Return the (X, Y) coordinate for the center point of the cell that contains the specified text.  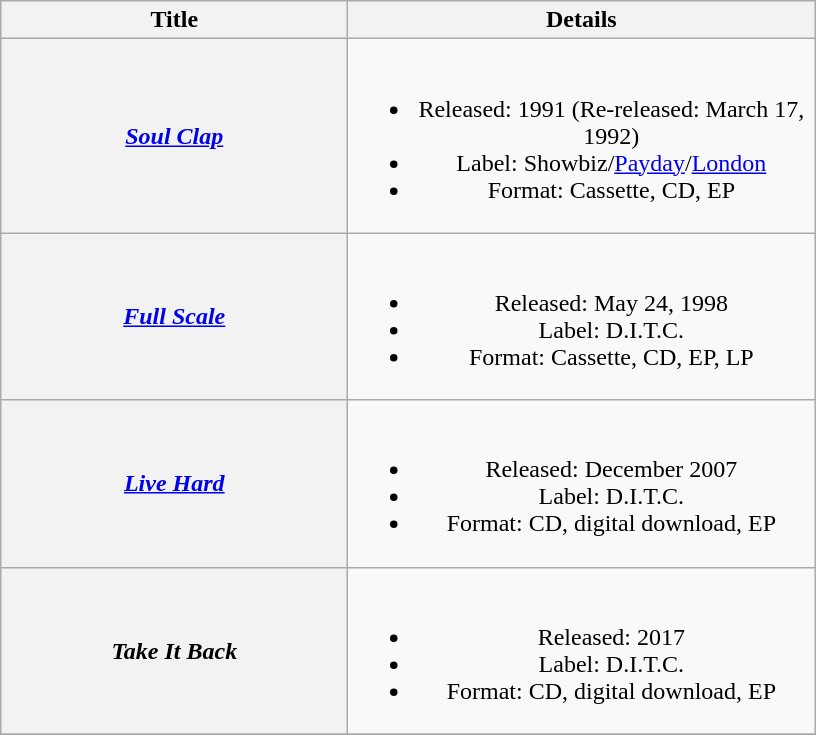
Released: December 2007Label: D.I.T.C.Format: CD, digital download, EP (582, 484)
Title (174, 20)
Released: 1991 (Re-released: March 17, 1992)Label: Showbiz/Payday/LondonFormat: Cassette, CD, EP (582, 136)
Take It Back (174, 650)
Full Scale (174, 316)
Released: 2017Label: D.I.T.C.Format: CD, digital download, EP (582, 650)
Live Hard (174, 484)
Details (582, 20)
Released: May 24, 1998Label: D.I.T.C.Format: Cassette, CD, EP, LP (582, 316)
Soul Clap (174, 136)
